Capture the cell that displays the provided text and extract its (x, y) central coordinate. 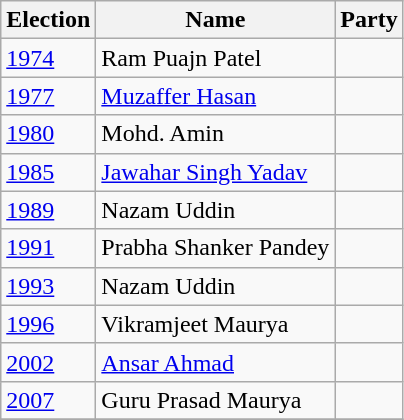
2007 (48, 400)
Name (216, 20)
1989 (48, 210)
1993 (48, 286)
2002 (48, 362)
Mohd. Amin (216, 134)
Jawahar Singh Yadav (216, 172)
1980 (48, 134)
Ansar Ahmad (216, 362)
1991 (48, 248)
1996 (48, 324)
Ram Puajn Patel (216, 58)
Party (369, 20)
1977 (48, 96)
Muzaffer Hasan (216, 96)
1985 (48, 172)
Vikramjeet Maurya (216, 324)
Election (48, 20)
Guru Prasad Maurya (216, 400)
1974 (48, 58)
Prabha Shanker Pandey (216, 248)
